Search for the cell housing the specified text and yield its (X, Y) center coordinate. 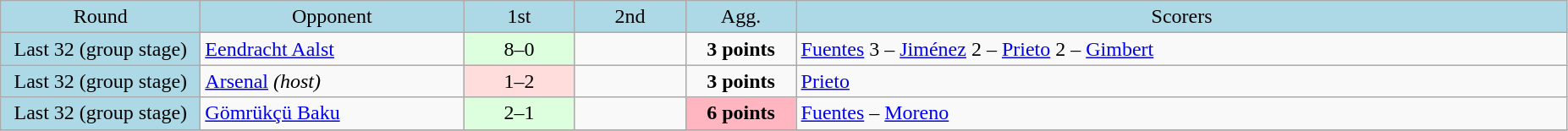
8–0 (520, 49)
Arsenal (host) (332, 81)
1st (520, 17)
2–1 (520, 113)
Fuentes 3 – Jiménez 2 – Prieto 2 – Gimbert (1181, 49)
Eendracht Aalst (332, 49)
Prieto (1181, 81)
2nd (630, 17)
1–2 (520, 81)
Fuentes – Moreno (1181, 113)
6 points (741, 113)
Opponent (332, 17)
Round (101, 17)
Gömrükçü Baku (332, 113)
Agg. (741, 17)
Scorers (1181, 17)
